For the text-containing cell, return its midpoint in [X, Y] coordinate format. 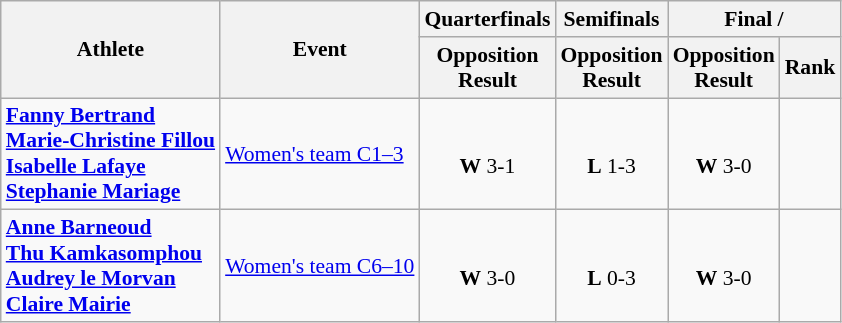
Athlete [110, 50]
L 1-3 [611, 154]
Event [320, 50]
Women's team C1–3 [320, 154]
Final / [754, 19]
Quarterfinals [487, 19]
Anne Barneoud Thu Kamkasomphou Audrey le Morvan Claire Mairie [110, 266]
Rank [810, 68]
Women's team C6–10 [320, 266]
Fanny Bertrand Marie-Christine Fillou Isabelle Lafaye Stephanie Mariage [110, 154]
L 0-3 [611, 266]
W 3-1 [487, 154]
Semifinals [611, 19]
